Provide the [X, Y] coordinate of the cell's center where the given text is located.  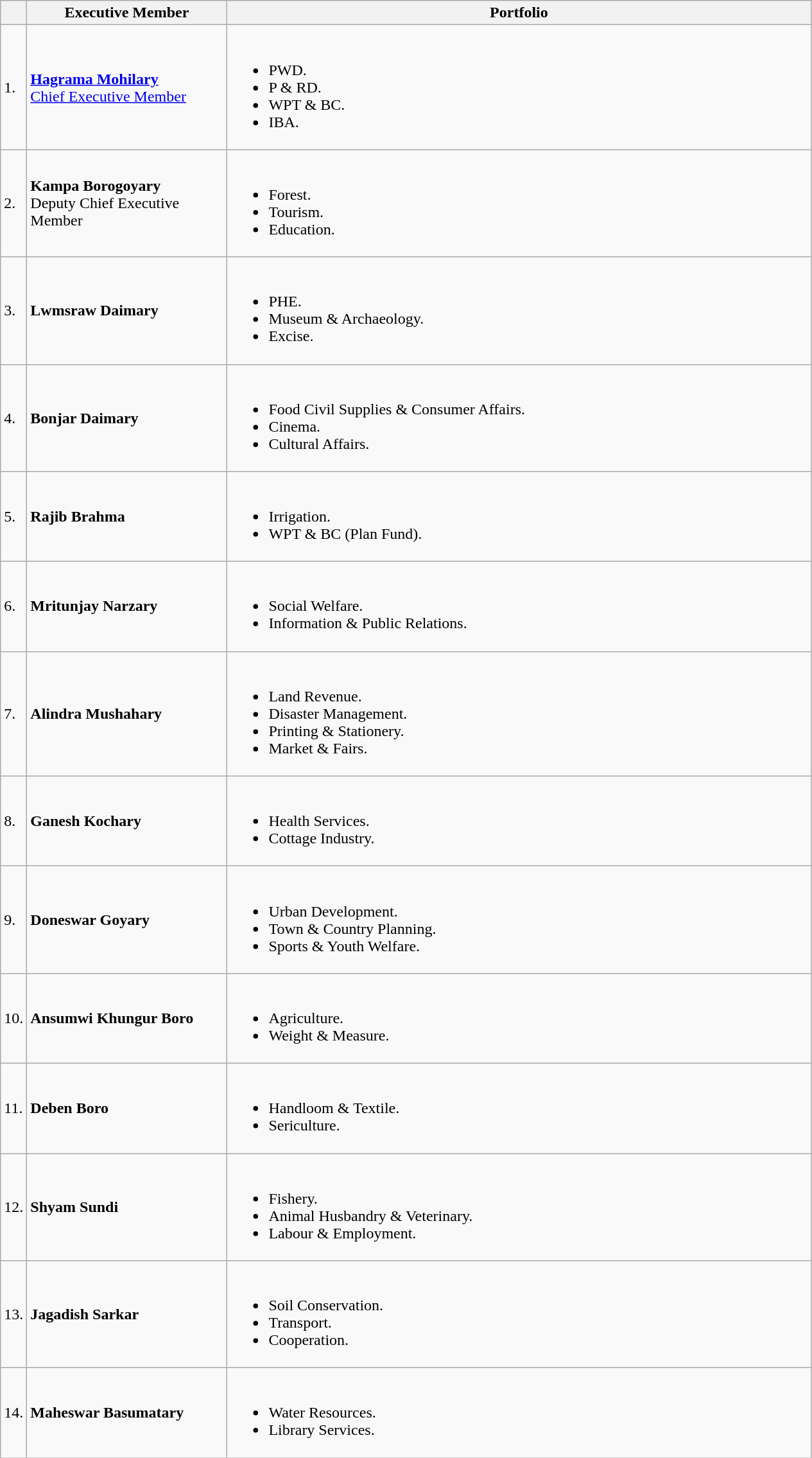
Fishery.Animal Husbandry & Veterinary.Labour & Employment. [519, 1208]
Jagadish Sarkar [127, 1314]
Social Welfare.Information & Public Relations. [519, 606]
PHE.Museum & Archaeology.Excise. [519, 311]
Lwmsraw Daimary [127, 311]
Handloom & Textile.Sericulture. [519, 1108]
1. [14, 87]
Urban Development.Town & Country Planning.Sports & Youth Welfare. [519, 920]
Executive Member [127, 13]
2. [14, 203]
Portfolio [519, 13]
7. [14, 714]
Health Services.Cottage Industry. [519, 821]
9. [14, 920]
Forest.Tourism.Education. [519, 203]
Bonjar Daimary [127, 417]
3. [14, 311]
Alindra Mushahary [127, 714]
Hagrama MohilaryChief Executive Member [127, 87]
4. [14, 417]
Irrigation.WPT & BC (Plan Fund). [519, 516]
10. [14, 1018]
Soil Conservation.Transport.Cooperation. [519, 1314]
Food Civil Supplies & Consumer Affairs.Cinema.Cultural Affairs. [519, 417]
Ganesh Kochary [127, 821]
Kampa Borogoyary Deputy Chief Executive Member [127, 203]
PWD.P & RD.WPT & BC.IBA. [519, 87]
13. [14, 1314]
Deben Boro [127, 1108]
Water Resources.Library Services. [519, 1413]
Maheswar Basumatary [127, 1413]
Land Revenue.Disaster Management.Printing & Stationery.Market & Fairs. [519, 714]
6. [14, 606]
Shyam Sundi [127, 1208]
Rajib Brahma [127, 516]
14. [14, 1413]
Doneswar Goyary [127, 920]
5. [14, 516]
Agriculture.Weight & Measure. [519, 1018]
12. [14, 1208]
8. [14, 821]
Ansumwi Khungur Boro [127, 1018]
Mritunjay Narzary [127, 606]
11. [14, 1108]
